Scan for the cell matching the given text and deliver its [X, Y] coordinate at center. 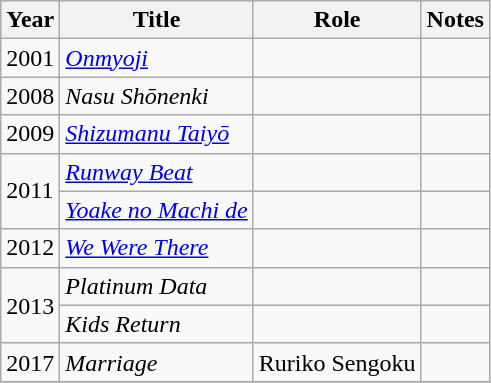
Ruriko Sengoku [337, 362]
Marriage [156, 362]
Onmyoji [156, 58]
2013 [30, 305]
Year [30, 20]
2009 [30, 134]
Notes [455, 20]
2008 [30, 96]
Role [337, 20]
Runway Beat [156, 172]
Yoake no Machi de [156, 210]
Title [156, 20]
Shizumanu Taiyō [156, 134]
Platinum Data [156, 286]
2001 [30, 58]
Kids Return [156, 324]
2011 [30, 191]
We Were There [156, 248]
2012 [30, 248]
Nasu Shōnenki [156, 96]
2017 [30, 362]
